Determine the (x, y) coordinate at the center of the cell enclosing the given text.  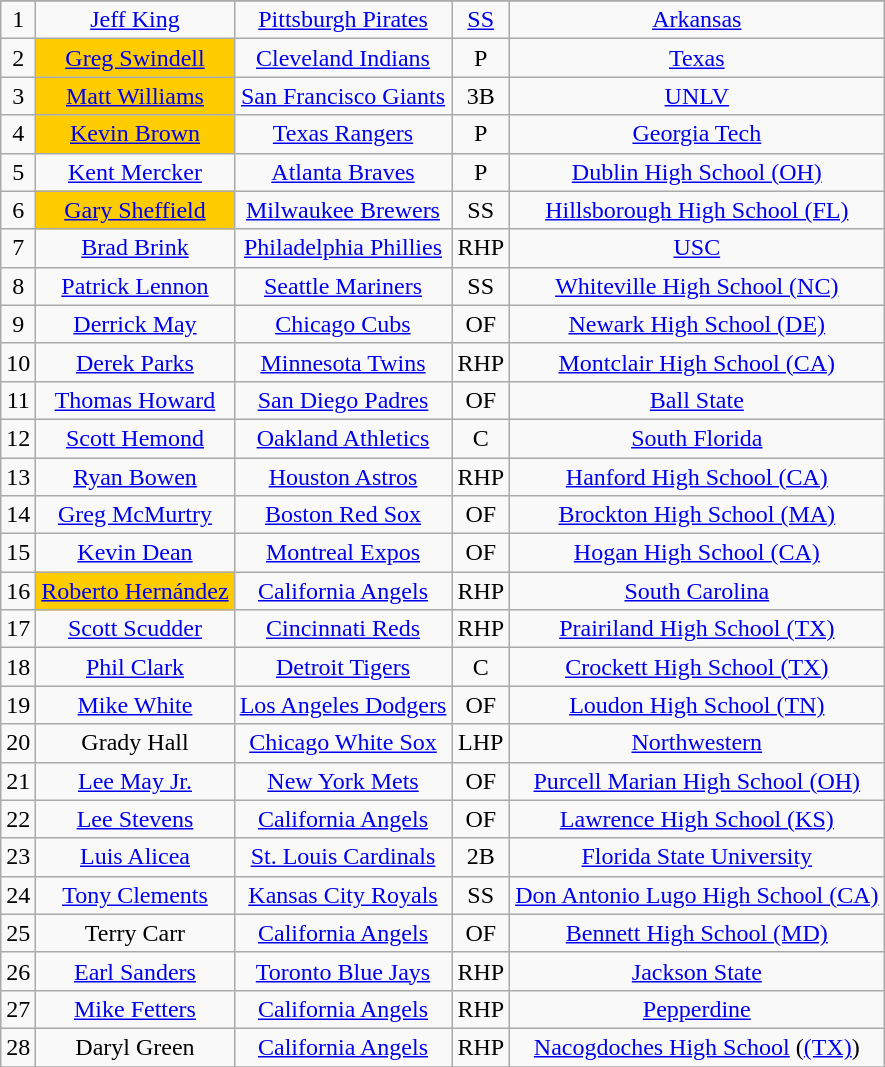
Matt Williams (135, 96)
Greg McMurtry (135, 515)
Milwaukee Brewers (343, 210)
USC (697, 248)
Luis Alicea (135, 857)
Greg Swindell (135, 58)
South Florida (697, 438)
Dublin High School (OH) (697, 172)
Los Angeles Dodgers (343, 705)
San Diego Padres (343, 400)
Cleveland Indians (343, 58)
Northwestern (697, 743)
Brockton High School (MA) (697, 515)
Chicago Cubs (343, 324)
4 (18, 134)
Prairiland High School (TX) (697, 629)
Kansas City Royals (343, 895)
9 (18, 324)
Tony Clements (135, 895)
Montreal Expos (343, 553)
Nacogdoches High School ((TX)) (697, 1047)
12 (18, 438)
Grady Hall (135, 743)
Bennett High School (MD) (697, 933)
Hillsborough High School (FL) (697, 210)
27 (18, 1009)
11 (18, 400)
San Francisco Giants (343, 96)
7 (18, 248)
Purcell Marian High School (OH) (697, 781)
Atlanta Braves (343, 172)
Pepperdine (697, 1009)
Arkansas (697, 20)
Hogan High School (CA) (697, 553)
26 (18, 971)
Loudon High School (TN) (697, 705)
Lee May Jr. (135, 781)
Hanford High School (CA) (697, 477)
17 (18, 629)
Scott Scudder (135, 629)
13 (18, 477)
8 (18, 286)
Thomas Howard (135, 400)
Seattle Mariners (343, 286)
Kevin Dean (135, 553)
Earl Sanders (135, 971)
Scott Hemond (135, 438)
Derek Parks (135, 362)
Daryl Green (135, 1047)
Newark High School (DE) (697, 324)
21 (18, 781)
Patrick Lennon (135, 286)
Mike White (135, 705)
10 (18, 362)
Jeff King (135, 20)
Lawrence High School (KS) (697, 819)
6 (18, 210)
South Carolina (697, 591)
19 (18, 705)
Roberto Hernández (135, 591)
22 (18, 819)
3 (18, 96)
Boston Red Sox (343, 515)
16 (18, 591)
Don Antonio Lugo High School (CA) (697, 895)
Ryan Bowen (135, 477)
Ball State (697, 400)
Detroit Tigers (343, 667)
Texas (697, 58)
23 (18, 857)
5 (18, 172)
24 (18, 895)
15 (18, 553)
14 (18, 515)
Terry Carr (135, 933)
Georgia Tech (697, 134)
2B (481, 857)
2 (18, 58)
Oakland Athletics (343, 438)
Chicago White Sox (343, 743)
Philadelphia Phillies (343, 248)
Brad Brink (135, 248)
Kevin Brown (135, 134)
Gary Sheffield (135, 210)
Montclair High School (CA) (697, 362)
25 (18, 933)
Crockett High School (TX) (697, 667)
Whiteville High School (NC) (697, 286)
Cincinnati Reds (343, 629)
UNLV (697, 96)
Lee Stevens (135, 819)
Toronto Blue Jays (343, 971)
Minnesota Twins (343, 362)
3B (481, 96)
Derrick May (135, 324)
New York Mets (343, 781)
Houston Astros (343, 477)
Kent Mercker (135, 172)
Mike Fetters (135, 1009)
Texas Rangers (343, 134)
Phil Clark (135, 667)
St. Louis Cardinals (343, 857)
Florida State University (697, 857)
1 (18, 20)
Jackson State (697, 971)
Pittsburgh Pirates (343, 20)
20 (18, 743)
LHP (481, 743)
18 (18, 667)
28 (18, 1047)
